Locate the cell with the specified text and output its (x, y) center coordinate. 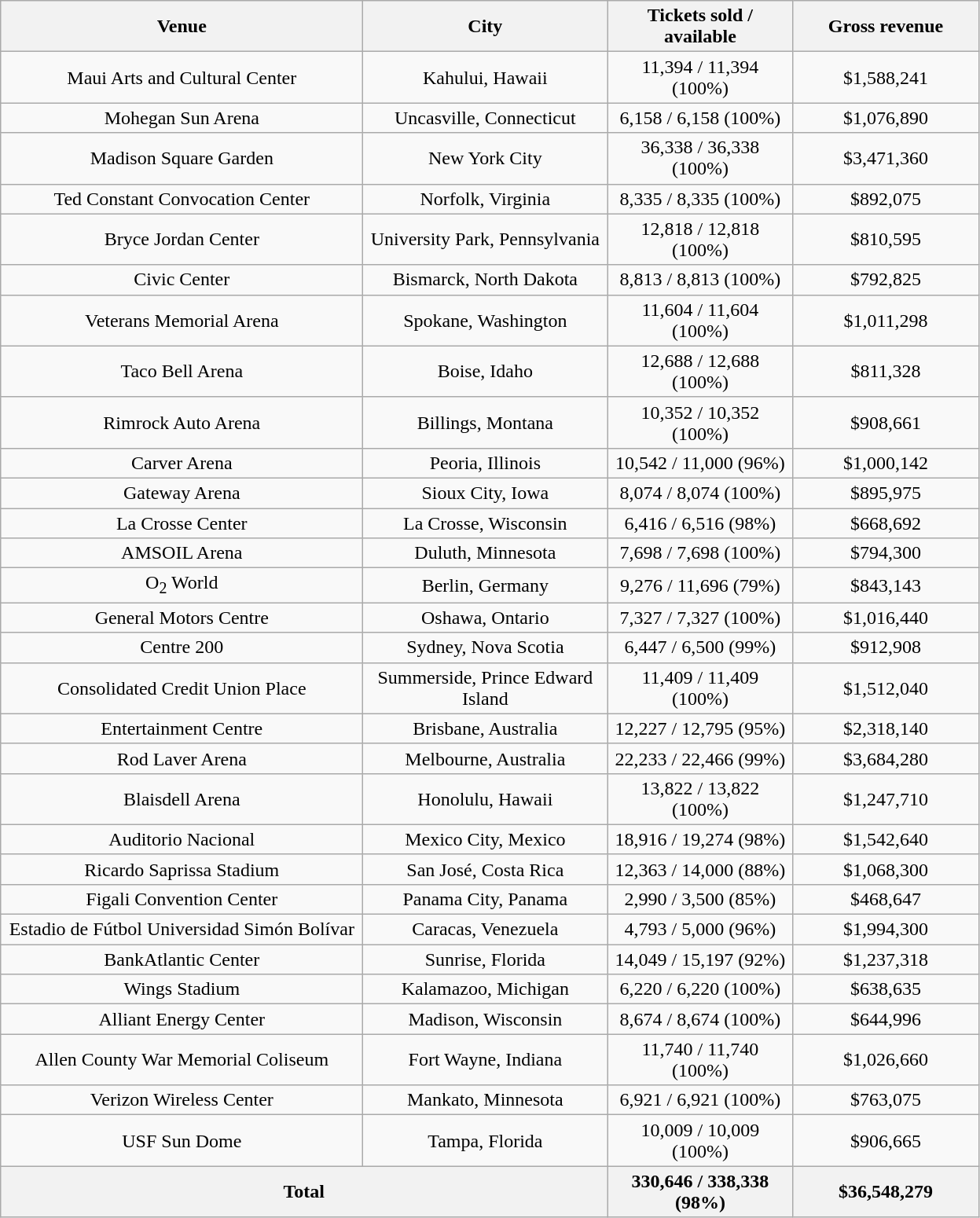
Allen County War Memorial Coliseum (182, 1059)
Rod Laver Arena (182, 758)
$1,000,142 (886, 463)
Sioux City, Iowa (486, 493)
$908,661 (886, 423)
Estadio de Fútbol Universidad Simón Bolívar (182, 930)
New York City (486, 159)
Maui Arts and Cultural Center (182, 77)
Fort Wayne, Indiana (486, 1059)
$794,300 (886, 553)
Veterans Memorial Arena (182, 321)
9,276 / 11,696 (79%) (700, 585)
11,409 / 11,409 (100%) (700, 688)
$1,588,241 (886, 77)
Kahului, Hawaii (486, 77)
Gateway Arena (182, 493)
10,352 / 10,352 (100%) (700, 423)
University Park, Pennsylvania (486, 239)
Norfolk, Virginia (486, 199)
Verizon Wireless Center (182, 1100)
Rimrock Auto Arena (182, 423)
6,158 / 6,158 (100%) (700, 118)
7,327 / 7,327 (100%) (700, 618)
$843,143 (886, 585)
Duluth, Minnesota (486, 553)
$668,692 (886, 523)
Madison Square Garden (182, 159)
8,074 / 8,074 (100%) (700, 493)
$1,076,890 (886, 118)
8,674 / 8,674 (100%) (700, 1019)
San José, Costa Rica (486, 869)
Billings, Montana (486, 423)
Mankato, Minnesota (486, 1100)
$3,684,280 (886, 758)
$1,016,440 (886, 618)
Consolidated Credit Union Place (182, 688)
36,338 / 36,338 (100%) (700, 159)
6,220 / 6,220 (100%) (700, 989)
14,049 / 15,197 (92%) (700, 959)
$1,011,298 (886, 321)
$1,068,300 (886, 869)
General Motors Centre (182, 618)
Peoria, Illinois (486, 463)
Ricardo Saprissa Stadium (182, 869)
Tickets sold / available (700, 27)
$468,647 (886, 899)
Berlin, Germany (486, 585)
$1,542,640 (886, 839)
BankAtlantic Center (182, 959)
12,818 / 12,818 (100%) (700, 239)
$1,512,040 (886, 688)
Auditorio Nacional (182, 839)
Brisbane, Australia (486, 728)
City (486, 27)
18,916 / 19,274 (98%) (700, 839)
$1,237,318 (886, 959)
Venue (182, 27)
Civic Center (182, 280)
Centre 200 (182, 648)
$763,075 (886, 1100)
330,646 / 338,338 (98%) (700, 1191)
$2,318,140 (886, 728)
Taco Bell Arena (182, 371)
Madison, Wisconsin (486, 1019)
Sydney, Nova Scotia (486, 648)
$792,825 (886, 280)
$895,975 (886, 493)
$3,471,360 (886, 159)
La Crosse Center (182, 523)
La Crosse, Wisconsin (486, 523)
12,688 / 12,688 (100%) (700, 371)
Honolulu, Hawaii (486, 798)
USF Sun Dome (182, 1141)
11,740 / 11,740 (100%) (700, 1059)
Ted Constant Convocation Center (182, 199)
$638,635 (886, 989)
$36,548,279 (886, 1191)
Tampa, Florida (486, 1141)
Total (304, 1191)
6,416 / 6,516 (98%) (700, 523)
10,542 / 11,000 (96%) (700, 463)
$811,328 (886, 371)
Oshawa, Ontario (486, 618)
12,363 / 14,000 (88%) (700, 869)
11,604 / 11,604 (100%) (700, 321)
8,335 / 8,335 (100%) (700, 199)
22,233 / 22,466 (99%) (700, 758)
Sunrise, Florida (486, 959)
10,009 / 10,009 (100%) (700, 1141)
Bismarck, North Dakota (486, 280)
Summerside, Prince Edward Island (486, 688)
$644,996 (886, 1019)
$912,908 (886, 648)
Uncasville, Connecticut (486, 118)
Spokane, Washington (486, 321)
8,813 / 8,813 (100%) (700, 280)
$810,595 (886, 239)
13,822 / 13,822 (100%) (700, 798)
Melbourne, Australia (486, 758)
Gross revenue (886, 27)
$1,247,710 (886, 798)
6,921 / 6,921 (100%) (700, 1100)
$892,075 (886, 199)
Kalamazoo, Michigan (486, 989)
Figali Convention Center (182, 899)
6,447 / 6,500 (99%) (700, 648)
Alliant Energy Center (182, 1019)
Bryce Jordan Center (182, 239)
AMSOIL Arena (182, 553)
12,227 / 12,795 (95%) (700, 728)
11,394 / 11,394 (100%) (700, 77)
7,698 / 7,698 (100%) (700, 553)
Mexico City, Mexico (486, 839)
2,990 / 3,500 (85%) (700, 899)
$1,026,660 (886, 1059)
$906,665 (886, 1141)
$1,994,300 (886, 930)
Boise, Idaho (486, 371)
Blaisdell Arena (182, 798)
Panama City, Panama (486, 899)
Mohegan Sun Arena (182, 118)
O2 World (182, 585)
Entertainment Centre (182, 728)
Carver Arena (182, 463)
Caracas, Venezuela (486, 930)
4,793 / 5,000 (96%) (700, 930)
Wings Stadium (182, 989)
